Extract the [X, Y] coordinate from the center of the cell holding the provided text.  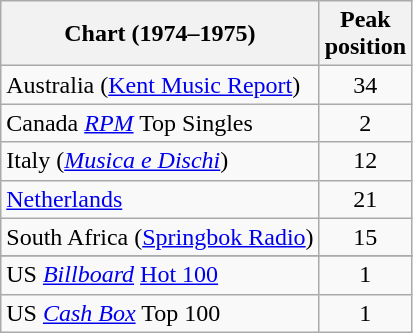
South Africa (Springbok Radio) [160, 237]
Chart (1974–1975) [160, 34]
12 [365, 161]
Australia (Kent Music Report) [160, 85]
Canada RPM Top Singles [160, 123]
34 [365, 85]
Peakposition [365, 34]
US Cash Box Top 100 [160, 313]
Netherlands [160, 199]
15 [365, 237]
Italy (Musica e Dischi) [160, 161]
21 [365, 199]
US Billboard Hot 100 [160, 275]
2 [365, 123]
